Determine the (X, Y) coordinate at the center of the cell enclosing the given text.  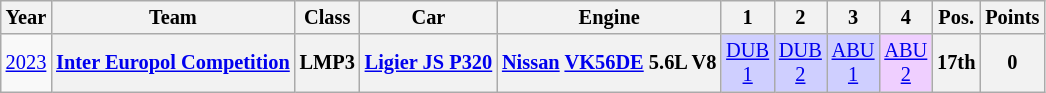
Ligier JS P320 (428, 63)
Car (428, 17)
3 (854, 17)
Class (328, 17)
DUB1 (748, 63)
Engine (609, 17)
ABU1 (854, 63)
ABU2 (906, 63)
4 (906, 17)
Year (26, 17)
0 (1012, 63)
Pos. (956, 17)
1 (748, 17)
Inter Europol Competition (172, 63)
Team (172, 17)
DUB2 (800, 63)
LMP3 (328, 63)
17th (956, 63)
2023 (26, 63)
Points (1012, 17)
2 (800, 17)
Nissan VK56DE 5.6L V8 (609, 63)
